Search for the cell housing the specified text and yield its [X, Y] center coordinate. 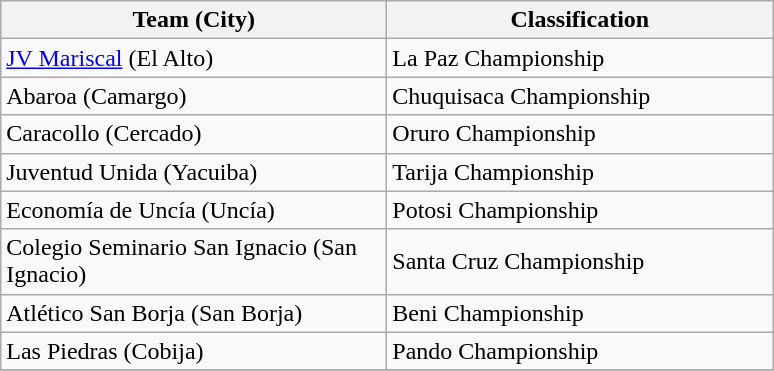
JV Mariscal (El Alto) [194, 58]
Juventud Unida (Yacuiba) [194, 172]
Classification [580, 20]
Atlético San Borja (San Borja) [194, 313]
Beni Championship [580, 313]
Tarija Championship [580, 172]
Las Piedras (Cobija) [194, 351]
Colegio Seminario San Ignacio (San Ignacio) [194, 262]
Abaroa (Camargo) [194, 96]
Team (City) [194, 20]
Pando Championship [580, 351]
Santa Cruz Championship [580, 262]
Potosi Championship [580, 210]
Oruro Championship [580, 134]
Caracollo (Cercado) [194, 134]
Economía de Uncía (Uncía) [194, 210]
Chuquisaca Championship [580, 96]
La Paz Championship [580, 58]
